From the cell containing the given text, extract its center point as [X, Y] coordinate. 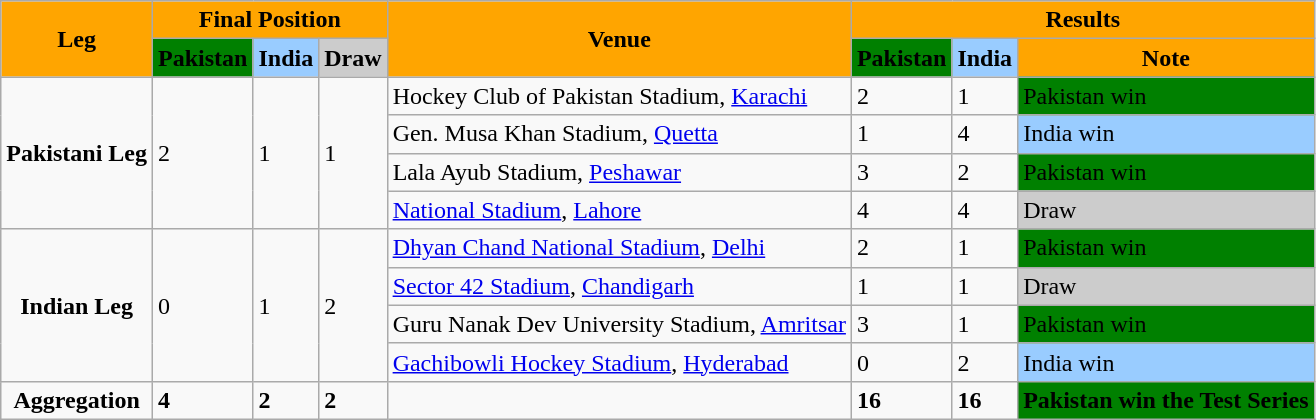
Dhyan Chand National Stadium, Delhi [619, 248]
Hockey Club of Pakistan Stadium, Karachi [619, 96]
Sector 42 Stadium, Chandigarh [619, 286]
Guru Nanak Dev University Stadium, Amritsar [619, 324]
National Stadium, Lahore [619, 210]
Leg [77, 39]
Note [1166, 58]
Final Position [270, 20]
Lala Ayub Stadium, Peshawar [619, 172]
Results [1082, 20]
Aggregation [77, 400]
Gen. Musa Khan Stadium, Quetta [619, 134]
Pakistani Leg [77, 153]
Venue [619, 39]
Pakistan win the Test Series [1166, 400]
Indian Leg [77, 305]
Gachibowli Hockey Stadium, Hyderabad [619, 362]
